From the cell containing the given text, extract its center point as [X, Y] coordinate. 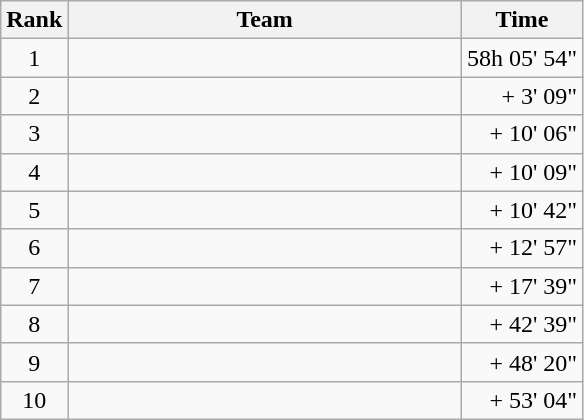
+ 10' 06" [522, 134]
Rank [34, 20]
4 [34, 172]
+ 3' 09" [522, 96]
5 [34, 210]
58h 05' 54" [522, 58]
6 [34, 248]
2 [34, 96]
+ 48' 20" [522, 362]
+ 10' 42" [522, 210]
Team [265, 20]
Time [522, 20]
10 [34, 400]
1 [34, 58]
+ 10' 09" [522, 172]
8 [34, 324]
+ 17' 39" [522, 286]
3 [34, 134]
+ 12' 57" [522, 248]
9 [34, 362]
+ 42' 39" [522, 324]
+ 53' 04" [522, 400]
7 [34, 286]
